Pinpoint the cell where the given text exists, returning its (X, Y) midpoint coordinate. 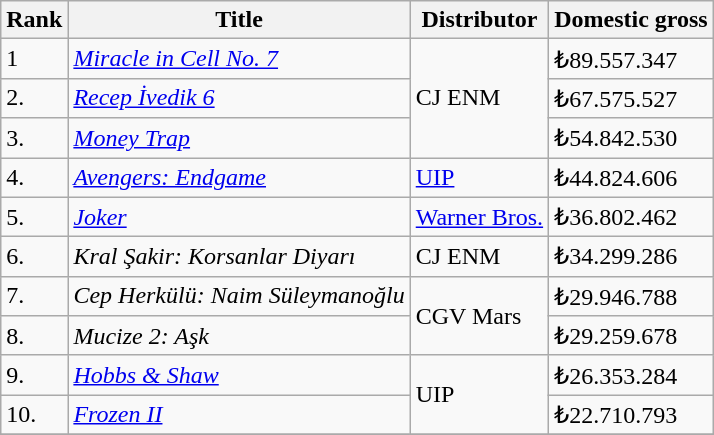
3. (34, 138)
Joker (239, 217)
2. (34, 98)
5. (34, 217)
Domestic gross (632, 20)
₺54.842.530 (632, 138)
₺36.802.462 (632, 217)
Cep Herkülü: Naim Süleymanoğlu (239, 296)
10. (34, 415)
₺22.710.793 (632, 415)
4. (34, 178)
₺44.824.606 (632, 178)
₺67.575.527 (632, 98)
1 (34, 59)
Frozen II (239, 415)
Rank (34, 20)
Recep İvedik 6 (239, 98)
6. (34, 257)
Distributor (479, 20)
Mucize 2: Aşk (239, 336)
Title (239, 20)
₺29.259.678 (632, 336)
₺29.946.788 (632, 296)
Money Trap (239, 138)
Miracle in Cell No. 7 (239, 59)
₺89.557.347 (632, 59)
Avengers: Endgame (239, 178)
CGV Mars (479, 316)
8. (34, 336)
Kral Şakir: Korsanlar Diyarı (239, 257)
Warner Bros. (479, 217)
9. (34, 375)
Hobbs & Shaw (239, 375)
7. (34, 296)
₺34.299.286 (632, 257)
₺26.353.284 (632, 375)
